From the cell containing the given text, extract its center point as (X, Y) coordinate. 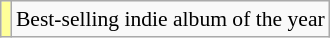
Best-selling indie album of the year (170, 19)
